Detect which cell encompasses the target text, then output its [x, y] center coordinate. 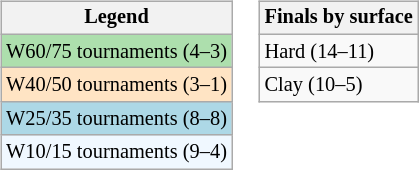
W40/50 tournaments (3–1) [116, 85]
W25/35 tournaments (8–8) [116, 119]
W60/75 tournaments (4–3) [116, 51]
Hard (14–11) [339, 51]
Clay (10–5) [339, 85]
Finals by surface [339, 18]
W10/15 tournaments (9–4) [116, 152]
Legend [116, 18]
